Determine the [X, Y] coordinate at the center of the cell enclosing the given text.  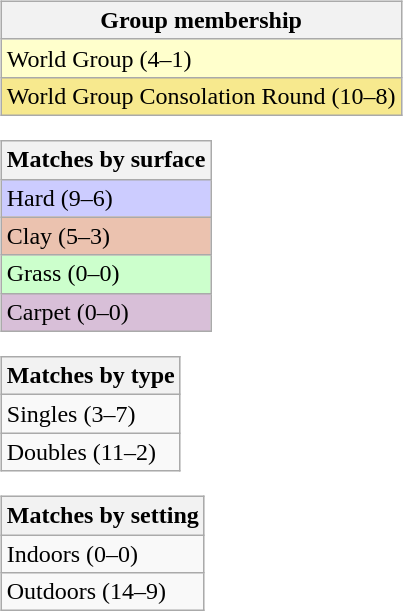
Indoors (0–0) [102, 553]
Matches by setting [102, 515]
Grass (0–0) [106, 274]
Matches by surface [106, 160]
Matches by type [90, 376]
World Group (4–1) [201, 58]
Hard (9–6) [106, 198]
Group membership [201, 20]
Singles (3–7) [90, 414]
Carpet (0–0) [106, 312]
World Group Consolation Round (10–8) [201, 96]
Outdoors (14–9) [102, 592]
Clay (5–3) [106, 236]
Doubles (11–2) [90, 452]
